Extract the (X, Y) coordinate from the center of the cell holding the provided text.  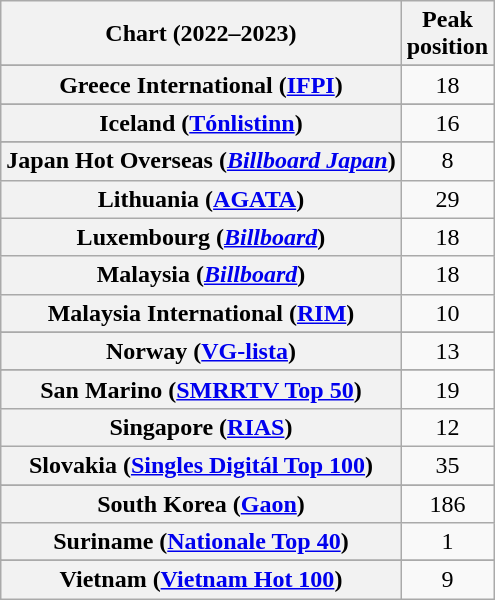
12 (447, 427)
Norway (VG-lista) (201, 351)
Greece International (IFPI) (201, 85)
Vietnam (Vietnam Hot 100) (201, 580)
9 (447, 580)
Chart (2022–2023) (201, 34)
Suriname (Nationale Top 40) (201, 542)
San Marino (SMRRTV Top 50) (201, 389)
Luxembourg (Billboard) (201, 237)
16 (447, 123)
13 (447, 351)
186 (447, 503)
35 (447, 465)
1 (447, 542)
19 (447, 389)
Lithuania (AGATA) (201, 199)
10 (447, 313)
Peakposition (447, 34)
Japan Hot Overseas (Billboard Japan) (201, 161)
Iceland (Tónlistinn) (201, 123)
8 (447, 161)
29 (447, 199)
Slovakia (Singles Digitál Top 100) (201, 465)
Malaysia (Billboard) (201, 275)
South Korea (Gaon) (201, 503)
Malaysia International (RIM) (201, 313)
Singapore (RIAS) (201, 427)
